Search for the cell housing the specified text and yield its [x, y] center coordinate. 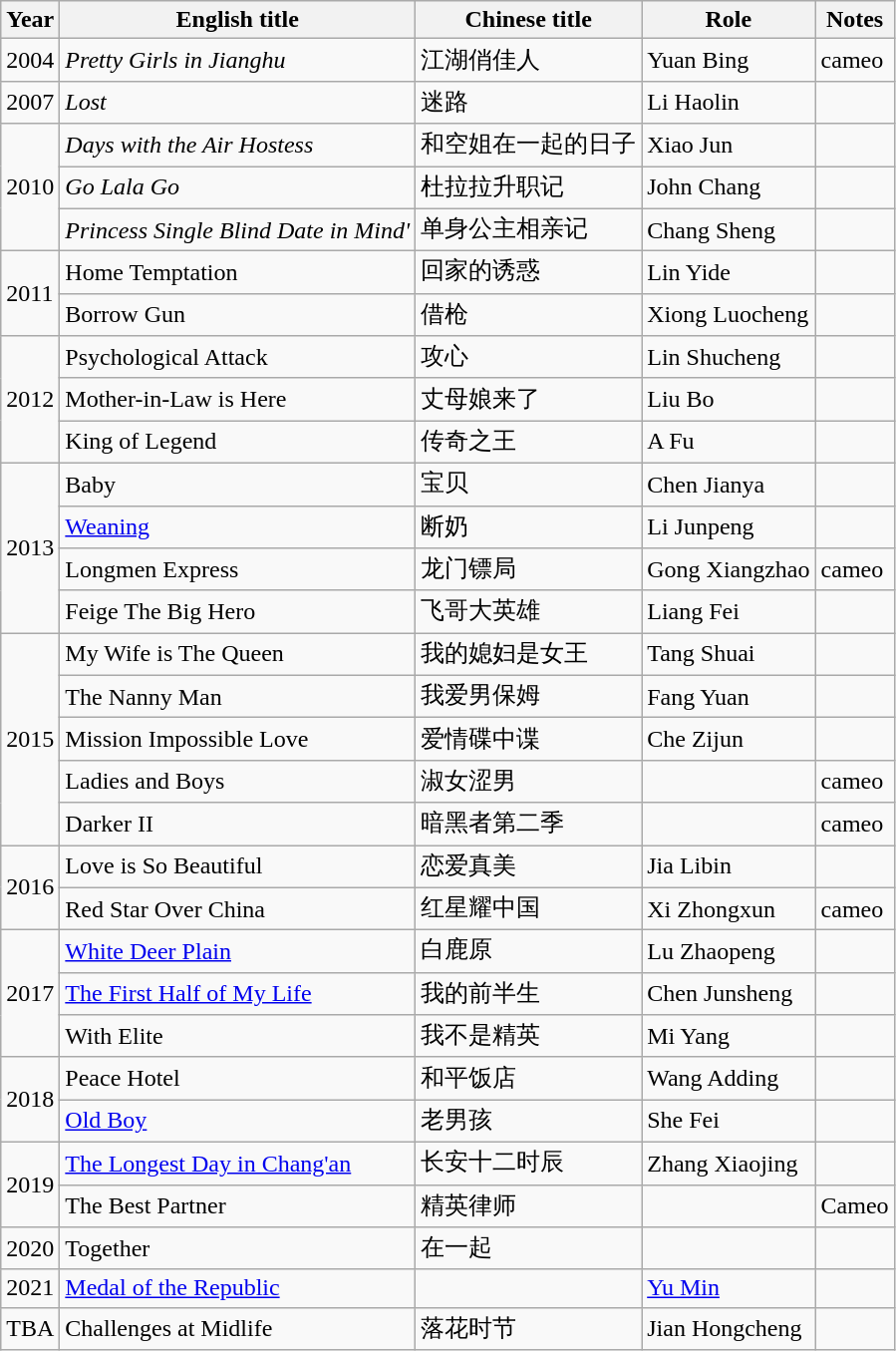
2016 [30, 887]
Princess Single Blind Date in Mind' [237, 229]
借枪 [528, 315]
在一起 [528, 1248]
龙门镖局 [528, 570]
She Fei [729, 1121]
English title [237, 20]
2020 [30, 1248]
Lost [237, 102]
淑女涩男 [528, 782]
Mother-in-Law is Here [237, 399]
Home Temptation [237, 273]
Weaning [237, 526]
爱情碟中谍 [528, 740]
Zhang Xiaojing [729, 1163]
我不是精英 [528, 1037]
精英律师 [528, 1206]
Li Haolin [729, 102]
Go Lala Go [237, 187]
2021 [30, 1288]
Xiao Jun [729, 146]
Chang Sheng [729, 229]
Chen Jianya [729, 485]
2017 [30, 994]
TBA [30, 1328]
Days with the Air Hostess [237, 146]
2019 [30, 1184]
杜拉拉升职记 [528, 187]
飞哥大英雄 [528, 612]
Li Junpeng [729, 526]
2015 [30, 740]
Old Boy [237, 1121]
迷路 [528, 102]
Cameo [855, 1206]
Together [237, 1248]
Xi Zhongxun [729, 909]
Lin Yide [729, 273]
Wang Adding [729, 1079]
Xiong Luocheng [729, 315]
Red Star Over China [237, 909]
Challenges at Midlife [237, 1328]
我爱男保姆 [528, 696]
红星耀中国 [528, 909]
Psychological Attack [237, 357]
2012 [30, 400]
Year [30, 20]
The Longest Day in Chang'an [237, 1163]
Liu Bo [729, 399]
单身公主相亲记 [528, 229]
Ladies and Boys [237, 782]
My Wife is The Queen [237, 654]
江湖俏佳人 [528, 60]
落花时节 [528, 1328]
Liang Fei [729, 612]
Fang Yuan [729, 696]
Tang Shuai [729, 654]
The First Half of My Life [237, 993]
和平饭店 [528, 1079]
攻心 [528, 357]
Chen Junsheng [729, 993]
Jian Hongcheng [729, 1328]
Feige The Big Hero [237, 612]
长安十二时辰 [528, 1163]
Peace Hotel [237, 1079]
Notes [855, 20]
2007 [30, 102]
Role [729, 20]
A Fu [729, 443]
Che Zijun [729, 740]
Baby [237, 485]
2004 [30, 60]
Lin Shucheng [729, 357]
Darker II [237, 824]
白鹿原 [528, 951]
Jia Libin [729, 867]
Gong Xiangzhao [729, 570]
和空姐在一起的日子 [528, 146]
Medal of the Republic [237, 1288]
暗黑者第二季 [528, 824]
我的前半生 [528, 993]
Mi Yang [729, 1037]
Borrow Gun [237, 315]
Pretty Girls in Jianghu [237, 60]
2010 [30, 187]
恋爱真美 [528, 867]
老男孩 [528, 1121]
With Elite [237, 1037]
2011 [30, 293]
我的媳妇是女王 [528, 654]
King of Legend [237, 443]
丈母娘来了 [528, 399]
Yuan Bing [729, 60]
John Chang [729, 187]
The Best Partner [237, 1206]
Yu Min [729, 1288]
Longmen Express [237, 570]
宝贝 [528, 485]
Chinese title [528, 20]
Lu Zhaopeng [729, 951]
传奇之王 [528, 443]
2013 [30, 547]
White Deer Plain [237, 951]
Love is So Beautiful [237, 867]
Mission Impossible Love [237, 740]
回家的诱惑 [528, 273]
断奶 [528, 526]
The Nanny Man [237, 696]
2018 [30, 1099]
